Scan for the cell matching the given text and deliver its [X, Y] coordinate at center. 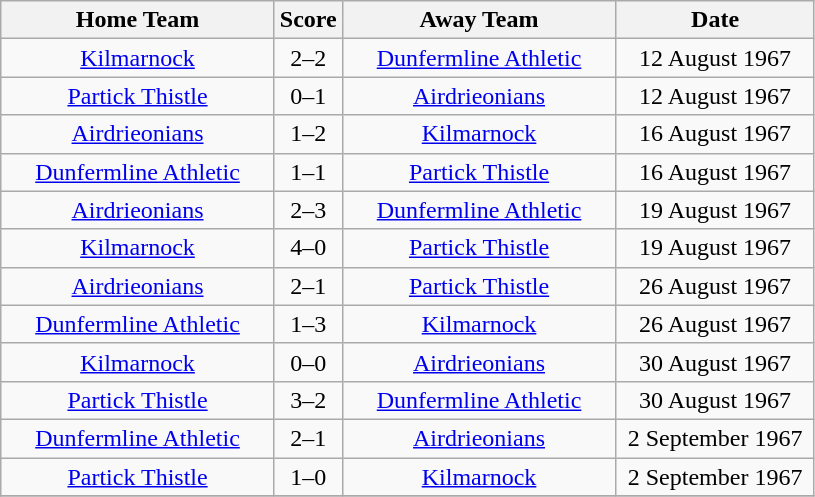
1–0 [308, 477]
1–3 [308, 324]
Score [308, 20]
Home Team [138, 20]
2–2 [308, 58]
Date [716, 20]
Away Team [479, 20]
1–2 [308, 134]
3–2 [308, 400]
0–1 [308, 96]
4–0 [308, 248]
0–0 [308, 362]
2–3 [308, 210]
1–1 [308, 172]
